Return the [X, Y] coordinate for the center point of the cell that contains the specified text.  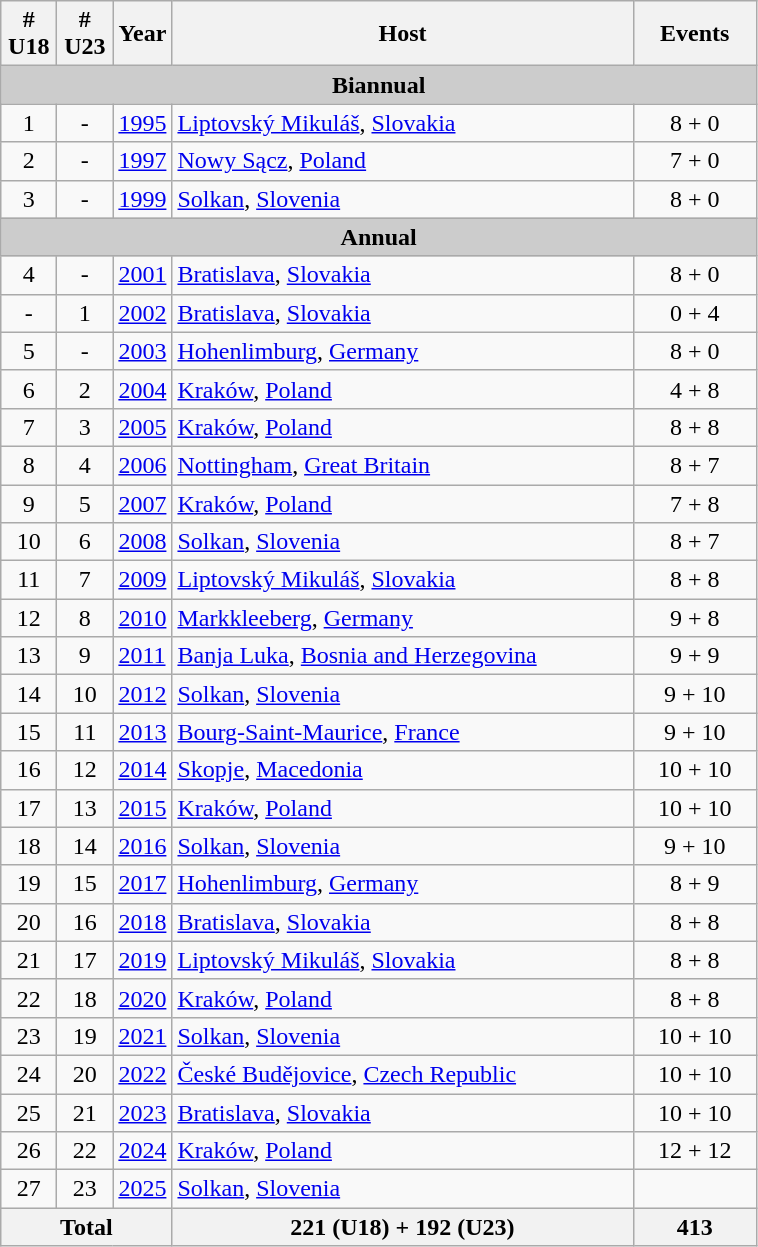
2015 [142, 808]
Year [142, 34]
24 [29, 1074]
2012 [142, 694]
Banja Luka, Bosnia and Herzegovina [402, 656]
7 + 8 [695, 503]
2023 [142, 1113]
2009 [142, 580]
2018 [142, 922]
Skopje, Macedonia [402, 770]
25 [29, 1113]
1999 [142, 199]
2004 [142, 389]
2003 [142, 351]
0 + 4 [695, 313]
# U18 [29, 34]
2007 [142, 503]
2024 [142, 1151]
2005 [142, 427]
2014 [142, 770]
2025 [142, 1189]
27 [29, 1189]
Nowy Sącz, Poland [402, 161]
2001 [142, 275]
1997 [142, 161]
2021 [142, 1036]
České Budějovice, Czech Republic [402, 1074]
2010 [142, 618]
413 [695, 1227]
1995 [142, 123]
Annual [379, 237]
2013 [142, 732]
4 + 8 [695, 389]
2016 [142, 846]
Total [86, 1227]
7 + 0 [695, 161]
2022 [142, 1074]
12 + 12 [695, 1151]
Bourg-Saint-Maurice, France [402, 732]
8 + 9 [695, 884]
26 [29, 1151]
Biannual [379, 85]
9 + 9 [695, 656]
9 + 8 [695, 618]
2002 [142, 313]
# U23 [85, 34]
2011 [142, 656]
2008 [142, 542]
2020 [142, 998]
Host [402, 34]
2017 [142, 884]
Events [695, 34]
2006 [142, 465]
Markkleeberg, Germany [402, 618]
2019 [142, 960]
Nottingham, Great Britain [402, 465]
221 (U18) + 192 (U23) [402, 1227]
